Find where the given text appears and provide that cell's center as (X, Y) coordinate. 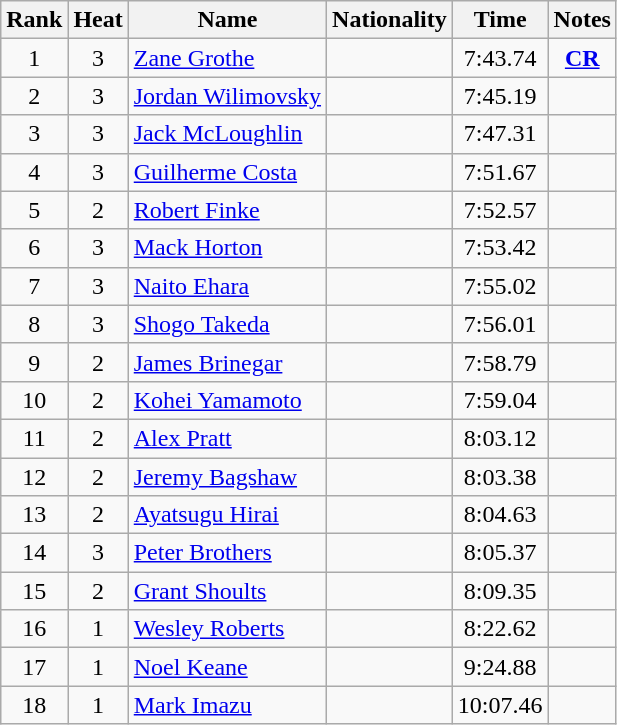
7:55.02 (500, 286)
Naito Ehara (227, 286)
12 (34, 477)
17 (34, 667)
10:07.46 (500, 705)
Guilherme Costa (227, 172)
10 (34, 400)
Noel Keane (227, 667)
16 (34, 629)
Name (227, 20)
Alex Pratt (227, 438)
Jeremy Bagshaw (227, 477)
18 (34, 705)
8:03.12 (500, 438)
Time (500, 20)
5 (34, 210)
Zane Grothe (227, 58)
9:24.88 (500, 667)
Nationality (390, 20)
Robert Finke (227, 210)
Mack Horton (227, 248)
8:09.35 (500, 591)
9 (34, 362)
8:03.38 (500, 477)
8:05.37 (500, 553)
8:04.63 (500, 515)
14 (34, 553)
7:43.74 (500, 58)
13 (34, 515)
7:52.57 (500, 210)
7:58.79 (500, 362)
Notes (582, 20)
Heat (98, 20)
15 (34, 591)
Rank (34, 20)
8 (34, 324)
Peter Brothers (227, 553)
Grant Shoults (227, 591)
Shogo Takeda (227, 324)
James Brinegar (227, 362)
Jordan Wilimovsky (227, 96)
11 (34, 438)
Kohei Yamamoto (227, 400)
8:22.62 (500, 629)
CR (582, 58)
7:56.01 (500, 324)
7:51.67 (500, 172)
6 (34, 248)
Ayatsugu Hirai (227, 515)
4 (34, 172)
7:59.04 (500, 400)
Wesley Roberts (227, 629)
7:47.31 (500, 134)
Mark Imazu (227, 705)
Jack McLoughlin (227, 134)
7:45.19 (500, 96)
7 (34, 286)
7:53.42 (500, 248)
